Extract the [x, y] coordinate from the center of the cell holding the provided text.  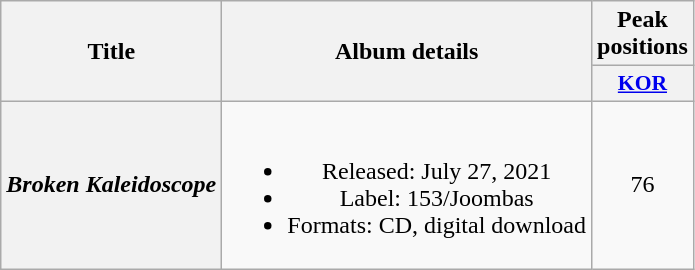
76 [643, 184]
Album details [407, 52]
KOR [643, 84]
Peakpositions [643, 34]
Broken Kaleidoscope [112, 184]
Title [112, 52]
Released: July 27, 2021Label: 153/JoombasFormats: CD, digital download [407, 184]
